Output the [X, Y] coordinate of the center of the cell containing the given text.  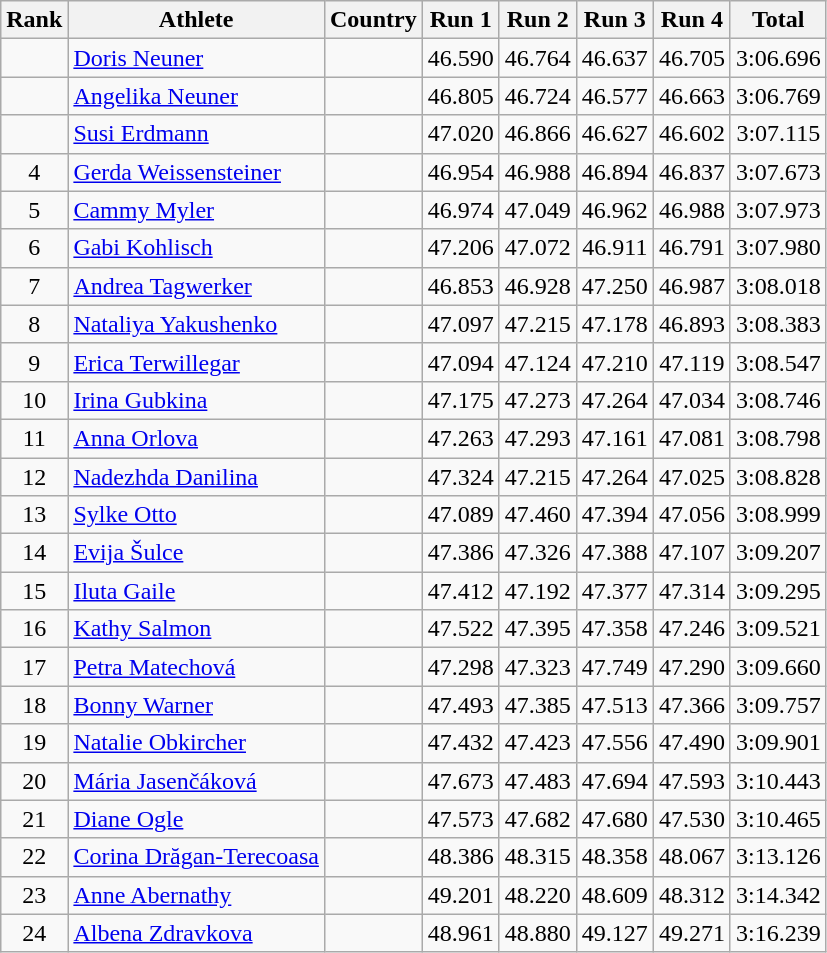
46.791 [692, 248]
Petra Matechová [196, 667]
46.837 [692, 172]
Run 1 [460, 20]
Albena Zdravkova [196, 933]
47.513 [614, 705]
47.483 [538, 781]
12 [34, 477]
46.577 [614, 96]
Run 2 [538, 20]
Sylke Otto [196, 515]
46.805 [460, 96]
47.423 [538, 743]
8 [34, 324]
Run 4 [692, 20]
3:08.547 [778, 362]
Nadezhda Danilina [196, 477]
48.312 [692, 895]
3:09.207 [778, 553]
22 [34, 857]
3:13.126 [778, 857]
46.911 [614, 248]
47.460 [538, 515]
3:07.980 [778, 248]
Evija Šulce [196, 553]
3:06.769 [778, 96]
3:07.673 [778, 172]
47.412 [460, 591]
48.880 [538, 933]
46.893 [692, 324]
16 [34, 629]
47.097 [460, 324]
49.201 [460, 895]
10 [34, 400]
47.680 [614, 819]
47.377 [614, 591]
48.961 [460, 933]
3:16.239 [778, 933]
3:08.798 [778, 438]
47.673 [460, 781]
47.178 [614, 324]
18 [34, 705]
47.273 [538, 400]
49.271 [692, 933]
15 [34, 591]
47.020 [460, 134]
48.609 [614, 895]
47.694 [614, 781]
13 [34, 515]
3:09.901 [778, 743]
48.067 [692, 857]
47.386 [460, 553]
Kathy Salmon [196, 629]
Gerda Weissensteiner [196, 172]
47.388 [614, 553]
Rank [34, 20]
47.293 [538, 438]
46.962 [614, 210]
Total [778, 20]
47.250 [614, 286]
4 [34, 172]
3:07.115 [778, 134]
Mária Jasenčáková [196, 781]
47.324 [460, 477]
11 [34, 438]
47.573 [460, 819]
Irina Gubkina [196, 400]
46.602 [692, 134]
47.290 [692, 667]
47.081 [692, 438]
3:09.521 [778, 629]
Nataliya Yakushenko [196, 324]
47.246 [692, 629]
24 [34, 933]
3:08.383 [778, 324]
47.161 [614, 438]
48.386 [460, 857]
47.089 [460, 515]
3:08.999 [778, 515]
3:10.443 [778, 781]
46.954 [460, 172]
47.094 [460, 362]
47.263 [460, 438]
Angelika Neuner [196, 96]
46.663 [692, 96]
47.385 [538, 705]
20 [34, 781]
3:09.660 [778, 667]
23 [34, 895]
6 [34, 248]
47.192 [538, 591]
3:14.342 [778, 895]
47.432 [460, 743]
21 [34, 819]
47.210 [614, 362]
9 [34, 362]
47.358 [614, 629]
46.627 [614, 134]
46.928 [538, 286]
3:09.295 [778, 591]
47.493 [460, 705]
47.593 [692, 781]
47.124 [538, 362]
47.394 [614, 515]
47.490 [692, 743]
Bonny Warner [196, 705]
47.056 [692, 515]
47.298 [460, 667]
47.530 [692, 819]
3:08.828 [778, 477]
17 [34, 667]
Anne Abernathy [196, 895]
46.590 [460, 58]
3:07.973 [778, 210]
Diane Ogle [196, 819]
46.724 [538, 96]
47.395 [538, 629]
47.366 [692, 705]
Natalie Obkircher [196, 743]
14 [34, 553]
5 [34, 210]
3:09.757 [778, 705]
47.025 [692, 477]
Anna Orlova [196, 438]
48.315 [538, 857]
Gabi Kohlisch [196, 248]
Andrea Tagwerker [196, 286]
Corina Drăgan-Terecoasa [196, 857]
47.119 [692, 362]
46.705 [692, 58]
47.206 [460, 248]
Athlete [196, 20]
47.175 [460, 400]
Run 3 [614, 20]
47.682 [538, 819]
47.323 [538, 667]
49.127 [614, 933]
Country [373, 20]
3:08.018 [778, 286]
46.974 [460, 210]
19 [34, 743]
46.866 [538, 134]
Erica Terwillegar [196, 362]
46.894 [614, 172]
Iluta Gaile [196, 591]
47.749 [614, 667]
3:06.696 [778, 58]
47.522 [460, 629]
48.220 [538, 895]
46.987 [692, 286]
Susi Erdmann [196, 134]
47.049 [538, 210]
Cammy Myler [196, 210]
3:10.465 [778, 819]
46.853 [460, 286]
7 [34, 286]
47.314 [692, 591]
47.034 [692, 400]
3:08.746 [778, 400]
46.637 [614, 58]
47.556 [614, 743]
46.764 [538, 58]
Doris Neuner [196, 58]
47.326 [538, 553]
47.107 [692, 553]
47.072 [538, 248]
48.358 [614, 857]
